For the text-containing cell, return its midpoint in [x, y] coordinate format. 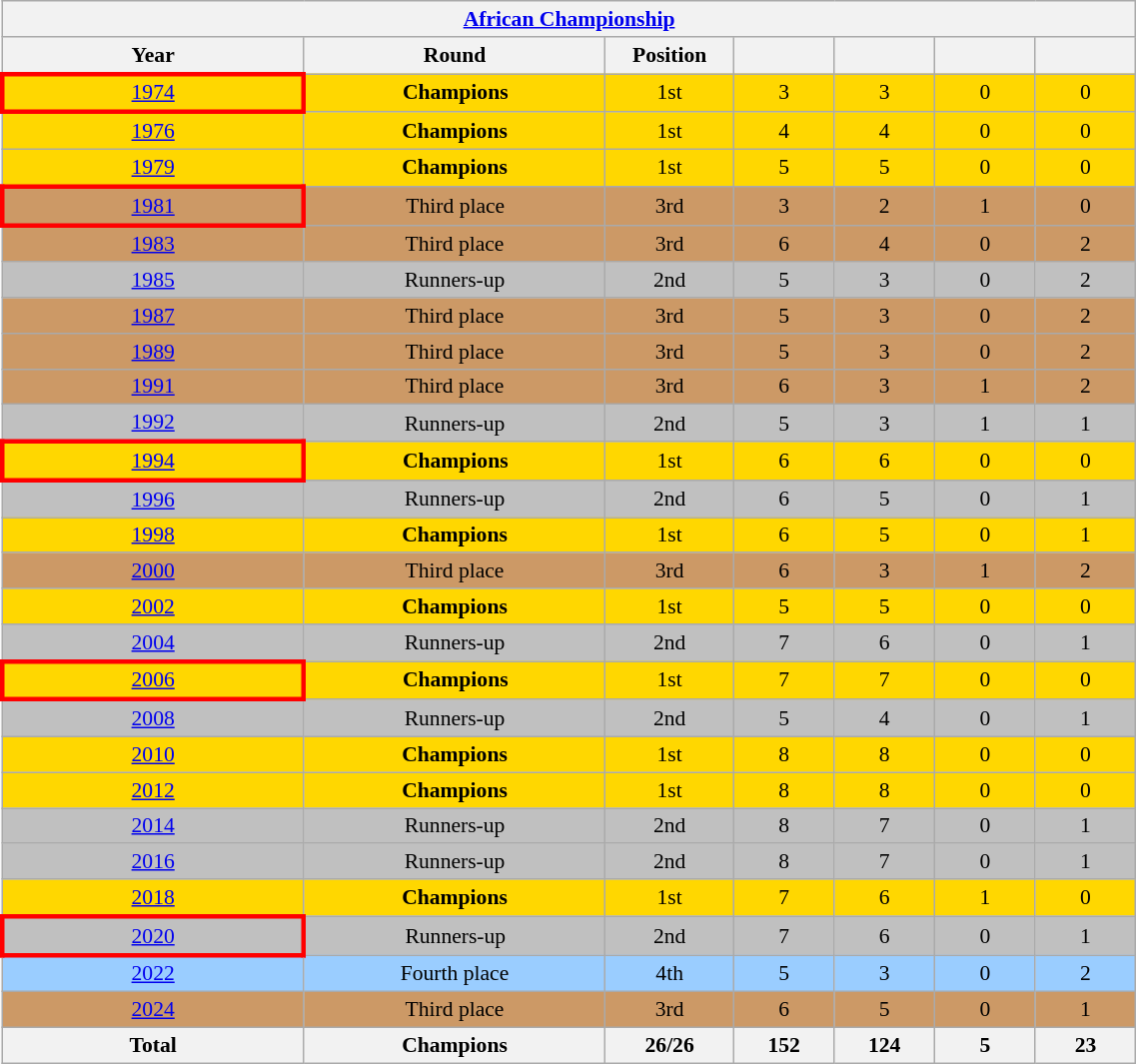
Total [153, 1046]
1981 [153, 206]
African Championship [569, 19]
1996 [153, 500]
2020 [153, 935]
2006 [153, 681]
23 [1085, 1046]
Round [455, 56]
2004 [153, 643]
1998 [153, 535]
2010 [153, 755]
Year [153, 56]
4th [669, 973]
26/26 [669, 1046]
1974 [153, 94]
2014 [153, 826]
1976 [153, 132]
152 [783, 1046]
2018 [153, 897]
2024 [153, 1010]
1989 [153, 352]
1979 [153, 168]
2000 [153, 571]
2016 [153, 862]
1983 [153, 244]
2008 [153, 719]
2012 [153, 790]
1985 [153, 281]
124 [885, 1046]
1991 [153, 387]
1992 [153, 424]
2002 [153, 606]
2022 [153, 973]
1994 [153, 462]
Position [669, 56]
1987 [153, 316]
Fourth place [455, 973]
